Locate the cell with the specified text and output its [X, Y] center coordinate. 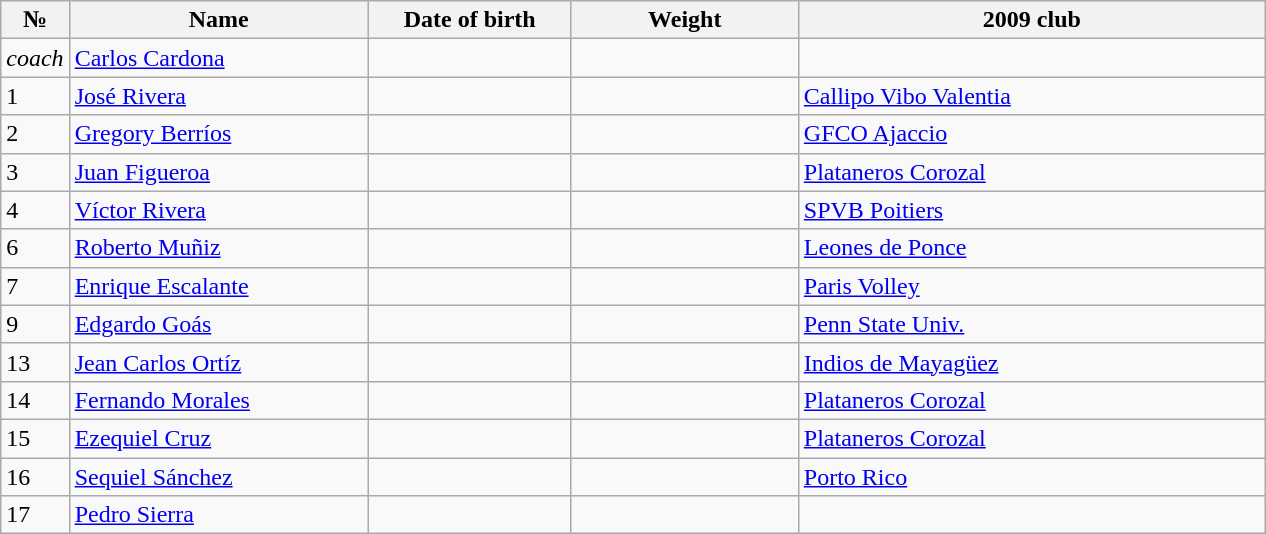
7 [35, 286]
1 [35, 96]
Edgardo Goás [218, 324]
9 [35, 324]
Carlos Cardona [218, 58]
2 [35, 134]
14 [35, 400]
Gregory Berríos [218, 134]
Sequiel Sánchez [218, 477]
Pedro Sierra [218, 515]
2009 club [1032, 20]
Date of birth [470, 20]
Weight [684, 20]
Porto Rico [1032, 477]
Roberto Muñiz [218, 248]
15 [35, 438]
Name [218, 20]
Enrique Escalante [218, 286]
Fernando Morales [218, 400]
Jean Carlos Ortíz [218, 362]
Paris Volley [1032, 286]
13 [35, 362]
Ezequiel Cruz [218, 438]
José Rivera [218, 96]
6 [35, 248]
3 [35, 172]
16 [35, 477]
4 [35, 210]
Callipo Vibo Valentia [1032, 96]
Penn State Univ. [1032, 324]
17 [35, 515]
Víctor Rivera [218, 210]
SPVB Poitiers [1032, 210]
coach [35, 58]
GFCO Ajaccio [1032, 134]
№ [35, 20]
Juan Figueroa [218, 172]
Indios de Mayagüez [1032, 362]
Leones de Ponce [1032, 248]
